Scan for the cell matching the given text and deliver its [X, Y] coordinate at center. 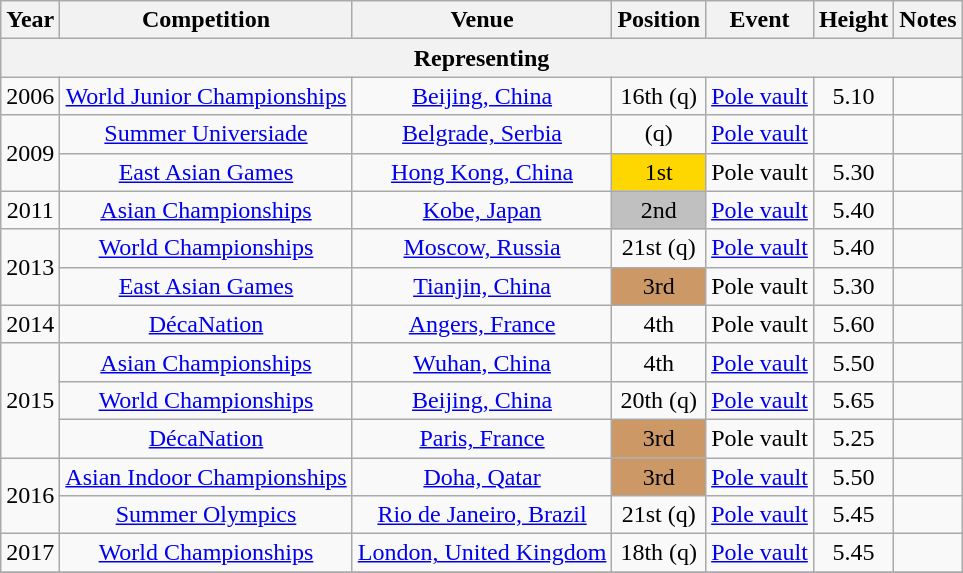
2015 [30, 400]
18th (q) [659, 553]
Doha, Qatar [482, 477]
2006 [30, 96]
Tianjin, China [482, 286]
Rio de Janeiro, Brazil [482, 515]
20th (q) [659, 400]
2011 [30, 210]
Event [760, 20]
Asian Indoor Championships [206, 477]
1st [659, 172]
5.60 [853, 324]
5.65 [853, 400]
16th (q) [659, 96]
Moscow, Russia [482, 248]
World Junior Championships [206, 96]
Position [659, 20]
Wuhan, China [482, 362]
Hong Kong, China [482, 172]
London, United Kingdom [482, 553]
2013 [30, 267]
2nd [659, 210]
Competition [206, 20]
2009 [30, 153]
5.25 [853, 438]
Kobe, Japan [482, 210]
(q) [659, 134]
Notes [928, 20]
Angers, France [482, 324]
Representing [482, 58]
2017 [30, 553]
Venue [482, 20]
Year [30, 20]
2014 [30, 324]
5.10 [853, 96]
Paris, France [482, 438]
2016 [30, 496]
Summer Universiade [206, 134]
Belgrade, Serbia [482, 134]
Height [853, 20]
Summer Olympics [206, 515]
